Return the (X, Y) coordinate for the center point of the cell that contains the specified text.  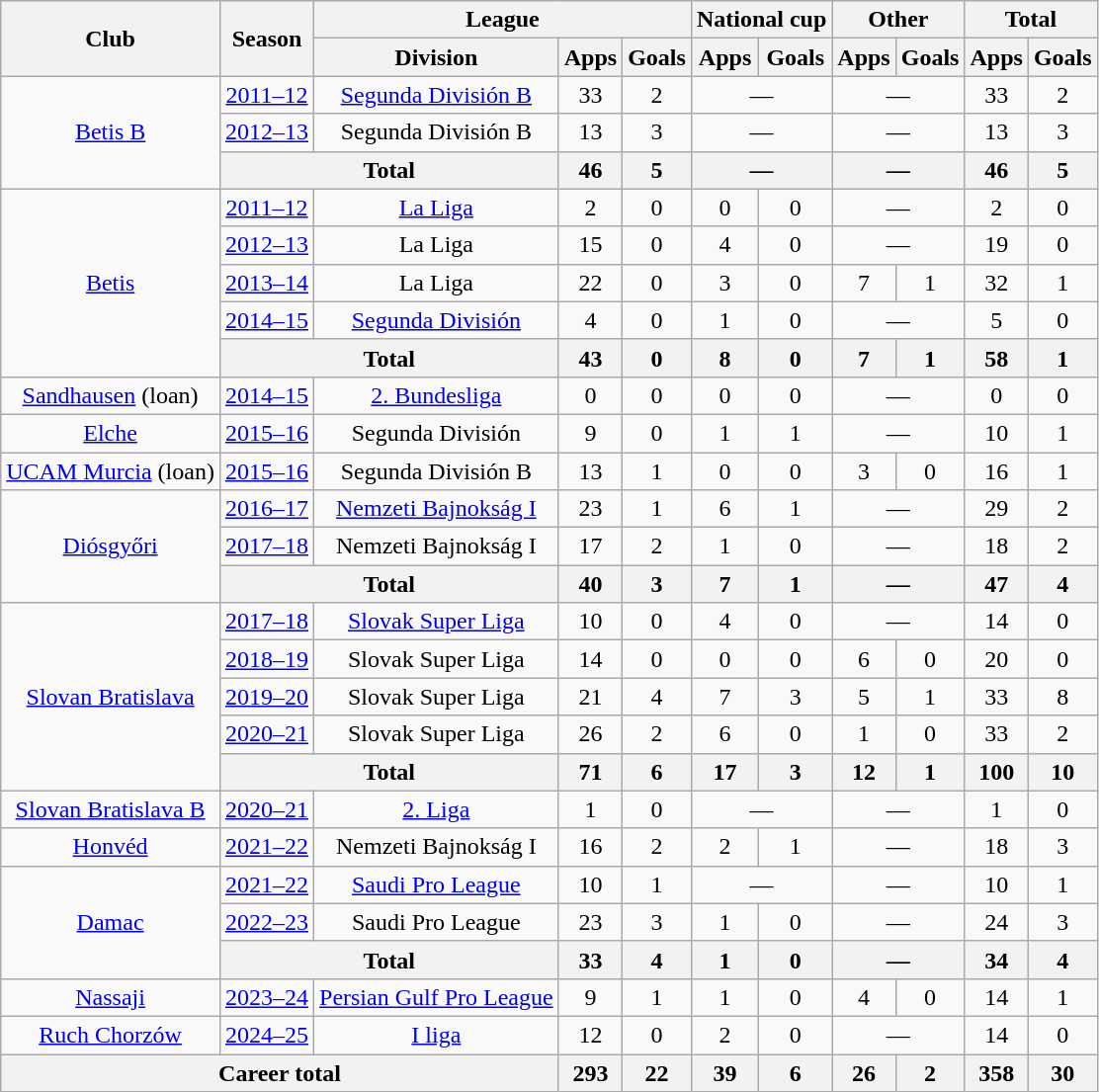
Elche (111, 433)
Persian Gulf Pro League (437, 997)
2024–25 (267, 1035)
Slovan Bratislava B (111, 809)
UCAM Murcia (loan) (111, 471)
Betis (111, 283)
Betis B (111, 132)
Season (267, 39)
39 (724, 1072)
71 (590, 772)
National cup (761, 20)
2022–23 (267, 922)
58 (996, 358)
2. Bundesliga (437, 395)
2023–24 (267, 997)
358 (996, 1072)
2016–17 (267, 509)
15 (590, 245)
19 (996, 245)
Club (111, 39)
Ruch Chorzów (111, 1035)
293 (590, 1072)
2. Liga (437, 809)
Honvéd (111, 847)
2013–14 (267, 283)
24 (996, 922)
Damac (111, 922)
30 (1062, 1072)
32 (996, 283)
Diósgyőri (111, 546)
2018–19 (267, 659)
34 (996, 960)
Sandhausen (loan) (111, 395)
29 (996, 509)
20 (996, 659)
2019–20 (267, 697)
Slovan Bratislava (111, 697)
Nassaji (111, 997)
100 (996, 772)
Other (898, 20)
47 (996, 584)
21 (590, 697)
Career total (280, 1072)
43 (590, 358)
League (503, 20)
40 (590, 584)
I liga (437, 1035)
Division (437, 57)
